Extract the (X, Y) coordinate from the center of the cell holding the provided text.  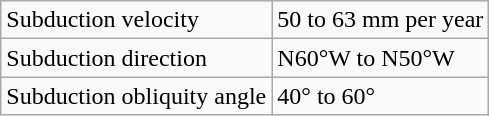
Subduction velocity (136, 20)
40° to 60° (380, 96)
50 to 63 mm per year (380, 20)
Subduction obliquity angle (136, 96)
Subduction direction (136, 58)
N60°W to N50°W (380, 58)
